Identify which cell holds the provided text, then report its [x, y] central coordinate. 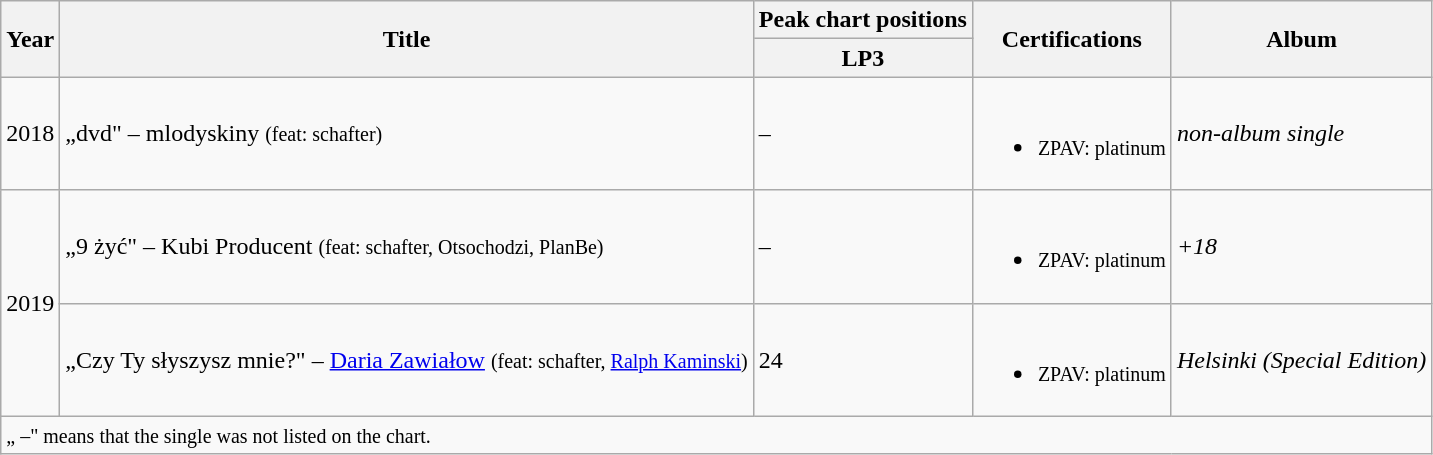
LP3 [862, 58]
24 [862, 360]
2018 [30, 134]
„ –" means that the single was not listed on the chart. [716, 435]
2019 [30, 303]
Peak chart positions [862, 20]
non-album single [1301, 134]
„9 żyć" – Kubi Producent (feat: schafter, Otsochodzi, PlanBe) [406, 246]
„Czy Ty słyszysz mnie?" – Daria Zawiałow (feat: schafter, Ralph Kaminski) [406, 360]
Helsinki (Special Edition) [1301, 360]
„dvd" – mlodyskiny (feat: schafter) [406, 134]
Certifications [1072, 39]
Year [30, 39]
Title [406, 39]
+18 [1301, 246]
Album [1301, 39]
